Output the (x, y) coordinate of the center of the cell containing the given text.  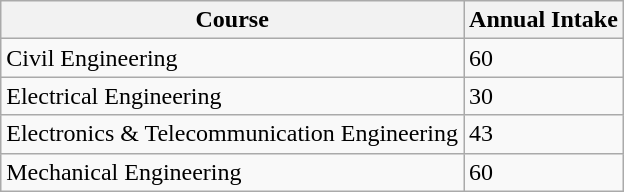
Electronics & Telecommunication Engineering (232, 134)
Civil Engineering (232, 58)
Annual Intake (544, 20)
Course (232, 20)
43 (544, 134)
30 (544, 96)
Electrical Engineering (232, 96)
Mechanical Engineering (232, 172)
